Scan for the cell matching the given text and deliver its (x, y) coordinate at center. 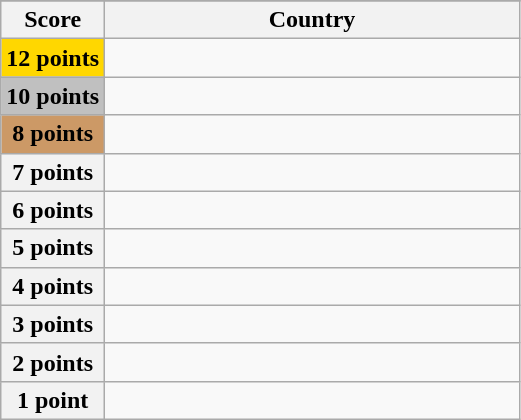
10 points (53, 96)
6 points (53, 210)
4 points (53, 286)
3 points (53, 324)
7 points (53, 172)
2 points (53, 362)
Country (312, 20)
1 point (53, 400)
5 points (53, 248)
Score (53, 20)
12 points (53, 58)
8 points (53, 134)
